Capture the cell that displays the provided text and extract its [x, y] central coordinate. 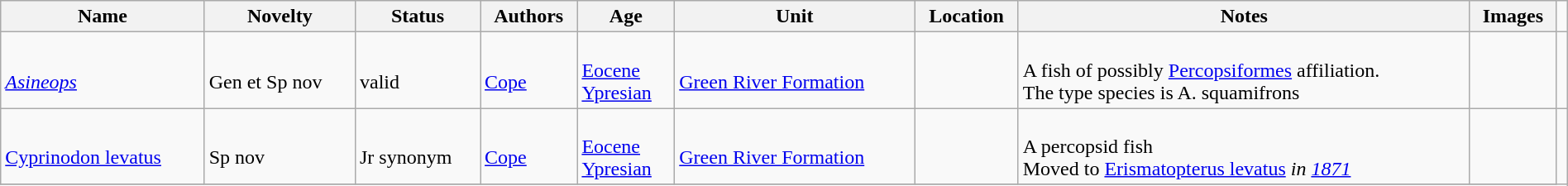
Gen et Sp nov [280, 70]
Cyprinodon levatus [103, 146]
Age [626, 17]
Name [103, 17]
Sp nov [280, 146]
Unit [795, 17]
A fish of possibly Percopsiformes affiliation.The type species is A. squamifrons [1244, 70]
Jr synonym [417, 146]
Asineops [103, 70]
Location [967, 17]
Notes [1244, 17]
A percopsid fishMoved to Erismatopterus levatus in 1871 [1244, 146]
Images [1513, 17]
Authors [529, 17]
Novelty [280, 17]
valid [417, 70]
Status [417, 17]
